Extract the (x, y) coordinate from the center of the cell holding the provided text.  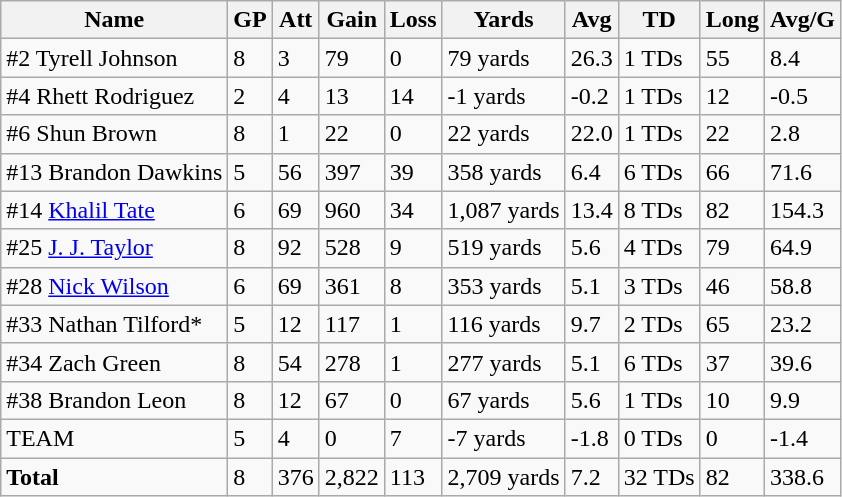
Total (114, 477)
Name (114, 20)
338.6 (803, 477)
46 (732, 286)
116 yards (504, 324)
9.7 (592, 324)
79 yards (504, 58)
Att (296, 20)
#25 J. J. Taylor (114, 248)
39 (413, 172)
71.6 (803, 172)
55 (732, 58)
58.8 (803, 286)
397 (352, 172)
64.9 (803, 248)
GP (250, 20)
13 (352, 96)
9 (413, 248)
65 (732, 324)
14 (413, 96)
Gain (352, 20)
#38 Brandon Leon (114, 400)
-1 yards (504, 96)
-7 yards (504, 438)
3 (296, 58)
56 (296, 172)
117 (352, 324)
34 (413, 210)
23.2 (803, 324)
-1.4 (803, 438)
#2 Tyrell Johnson (114, 58)
66 (732, 172)
1,087 yards (504, 210)
Avg (592, 20)
376 (296, 477)
#34 Zach Green (114, 362)
32 TDs (659, 477)
Long (732, 20)
3 TDs (659, 286)
92 (296, 248)
#14 Khalil Tate (114, 210)
113 (413, 477)
#6 Shun Brown (114, 134)
9.9 (803, 400)
358 yards (504, 172)
-0.5 (803, 96)
353 yards (504, 286)
37 (732, 362)
528 (352, 248)
TEAM (114, 438)
13.4 (592, 210)
10 (732, 400)
2 (250, 96)
2.8 (803, 134)
7 (413, 438)
2,709 yards (504, 477)
54 (296, 362)
22 yards (504, 134)
2 TDs (659, 324)
-1.8 (592, 438)
TD (659, 20)
Loss (413, 20)
22.0 (592, 134)
7.2 (592, 477)
26.3 (592, 58)
6.4 (592, 172)
#28 Nick Wilson (114, 286)
8 TDs (659, 210)
8.4 (803, 58)
960 (352, 210)
278 (352, 362)
#4 Rhett Rodriguez (114, 96)
#13 Brandon Dawkins (114, 172)
-0.2 (592, 96)
4 TDs (659, 248)
67 (352, 400)
67 yards (504, 400)
2,822 (352, 477)
154.3 (803, 210)
Yards (504, 20)
0 TDs (659, 438)
519 yards (504, 248)
361 (352, 286)
39.6 (803, 362)
#33 Nathan Tilford* (114, 324)
277 yards (504, 362)
Avg/G (803, 20)
